Detect which cell encompasses the target text, then output its [x, y] center coordinate. 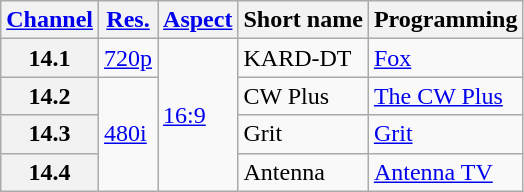
16:9 [198, 115]
14.1 [50, 58]
Aspect [198, 20]
480i [128, 134]
Short name [303, 20]
14.4 [50, 172]
Antenna [303, 172]
Antenna TV [446, 172]
14.3 [50, 134]
Fox [446, 58]
CW Plus [303, 96]
Res. [128, 20]
Programming [446, 20]
720p [128, 58]
14.2 [50, 96]
Channel [50, 20]
The CW Plus [446, 96]
KARD-DT [303, 58]
